Locate the cell with the specified text and output its (x, y) center coordinate. 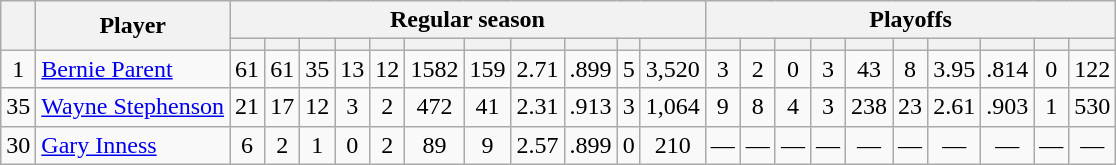
2.71 (538, 69)
43 (870, 69)
Player (133, 26)
.903 (1008, 107)
530 (1092, 107)
30 (18, 145)
13 (352, 69)
Wayne Stephenson (133, 107)
3,520 (672, 69)
89 (434, 145)
.913 (590, 107)
23 (910, 107)
2.61 (954, 107)
2.31 (538, 107)
1,064 (672, 107)
6 (248, 145)
21 (248, 107)
3.95 (954, 69)
.814 (1008, 69)
238 (870, 107)
122 (1092, 69)
Regular season (468, 20)
2.57 (538, 145)
210 (672, 145)
1582 (434, 69)
5 (628, 69)
17 (282, 107)
Playoffs (910, 20)
Bernie Parent (133, 69)
472 (434, 107)
41 (488, 107)
Gary Inness (133, 145)
159 (488, 69)
4 (792, 107)
